Locate the cell with the specified text and output its [X, Y] center coordinate. 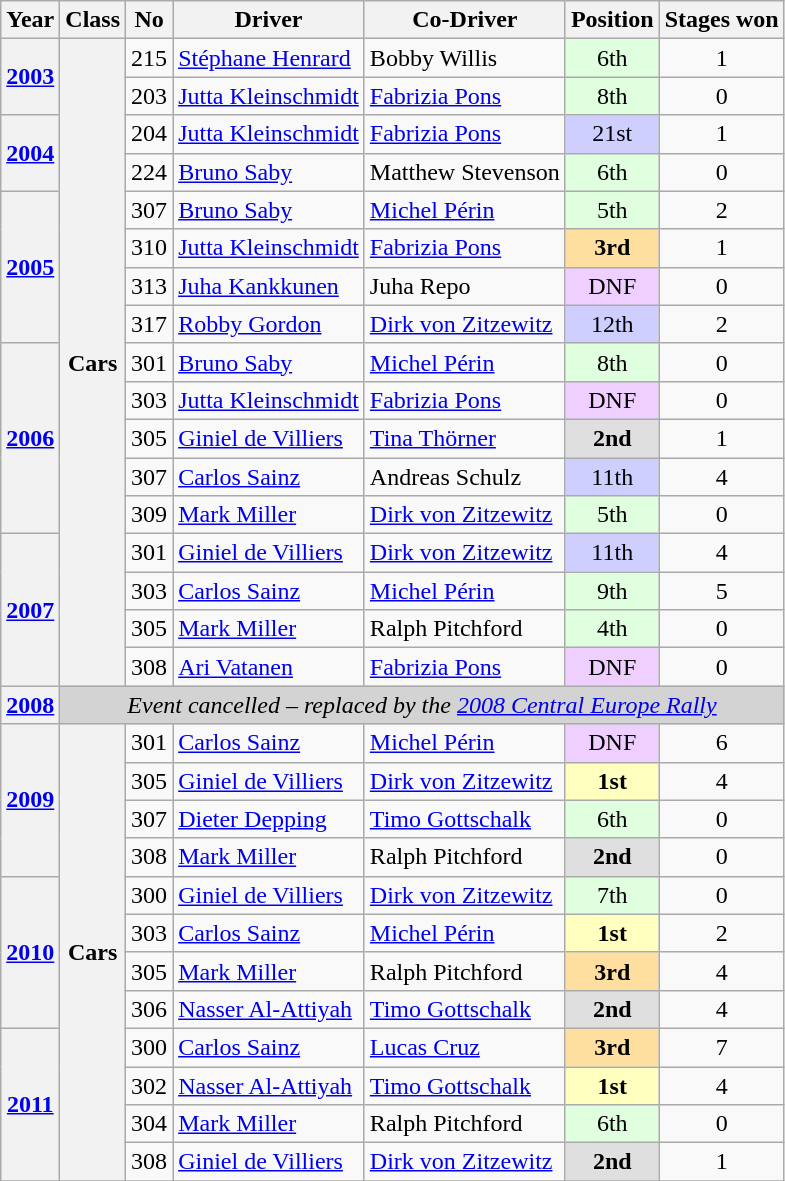
309 [150, 515]
306 [150, 1009]
2010 [30, 952]
Bobby Willis [464, 58]
Matthew Stevenson [464, 172]
Tina Thörner [464, 438]
Juha Kankkunen [269, 286]
2005 [30, 267]
2003 [30, 77]
313 [150, 286]
Co-Driver [464, 20]
2006 [30, 438]
Robby Gordon [269, 324]
Lucas Cruz [464, 1047]
2009 [30, 800]
Stéphane Henrard [269, 58]
215 [150, 58]
7 [722, 1047]
203 [150, 96]
Position [612, 20]
224 [150, 172]
2007 [30, 610]
No [150, 20]
21st [612, 134]
Class [93, 20]
304 [150, 1124]
Dieter Depping [269, 819]
Event cancelled – replaced by the 2008 Central Europe Rally [422, 705]
5 [722, 591]
Juha Repo [464, 286]
Stages won [722, 20]
12th [612, 324]
4th [612, 629]
2004 [30, 153]
204 [150, 134]
Ari Vatanen [269, 667]
302 [150, 1085]
317 [150, 324]
2008 [30, 705]
7th [612, 895]
310 [150, 248]
Andreas Schulz [464, 477]
Year [30, 20]
Driver [269, 20]
2011 [30, 1104]
9th [612, 591]
6 [722, 743]
